Find where the given text appears and provide that cell's center as (X, Y) coordinate. 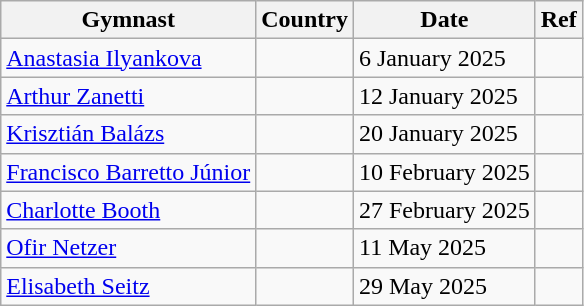
Elisabeth Seitz (128, 286)
12 January 2025 (444, 96)
Charlotte Booth (128, 210)
Date (444, 20)
20 January 2025 (444, 134)
10 February 2025 (444, 172)
11 May 2025 (444, 248)
6 January 2025 (444, 58)
Ofir Netzer (128, 248)
Francisco Barretto Júnior (128, 172)
Ref (558, 20)
Arthur Zanetti (128, 96)
Krisztián Balázs (128, 134)
Gymnast (128, 20)
Country (305, 20)
Anastasia Ilyankova (128, 58)
27 February 2025 (444, 210)
29 May 2025 (444, 286)
